Return [X, Y] of the center of cell containing provided text 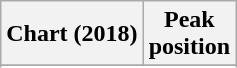
Peakposition [189, 34]
Chart (2018) [72, 34]
